Determine the (x, y) coordinate at the center of the cell enclosing the given text.  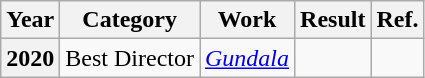
2020 (30, 58)
Best Director (130, 58)
Result (333, 20)
Category (130, 20)
Ref. (398, 20)
Year (30, 20)
Work (248, 20)
Gundala (248, 58)
